From the cell containing the given text, extract its center point as [x, y] coordinate. 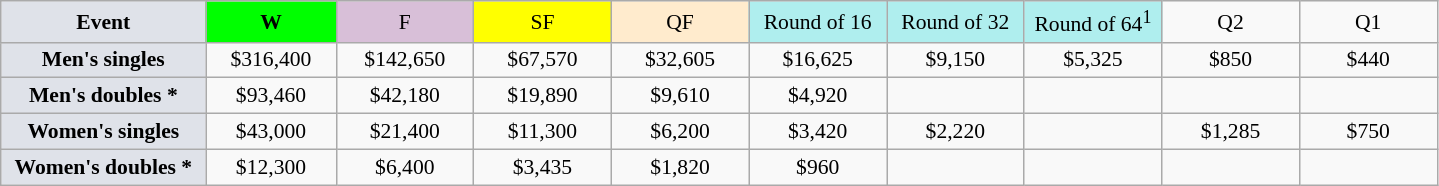
$16,625 [818, 60]
$1,820 [680, 167]
$1,285 [1231, 132]
QF [680, 22]
$440 [1368, 60]
$5,325 [1093, 60]
Q1 [1368, 22]
$4,920 [818, 96]
$93,460 [271, 96]
$9,610 [680, 96]
$2,220 [955, 132]
Event [104, 22]
Men's singles [104, 60]
$67,570 [543, 60]
Round of 16 [818, 22]
$11,300 [543, 132]
$960 [818, 167]
$19,890 [543, 96]
SF [543, 22]
$3,420 [818, 132]
$6,200 [680, 132]
$316,400 [271, 60]
$43,000 [271, 132]
$12,300 [271, 167]
$850 [1231, 60]
$9,150 [955, 60]
Round of 32 [955, 22]
F [405, 22]
W [271, 22]
Women's singles [104, 132]
Q2 [1231, 22]
Women's doubles * [104, 167]
$21,400 [405, 132]
$3,435 [543, 167]
$6,400 [405, 167]
Men's doubles * [104, 96]
$42,180 [405, 96]
$750 [1368, 132]
Round of 641 [1093, 22]
$32,605 [680, 60]
$142,650 [405, 60]
